Output the [x, y] coordinate of the center of the cell containing the given text.  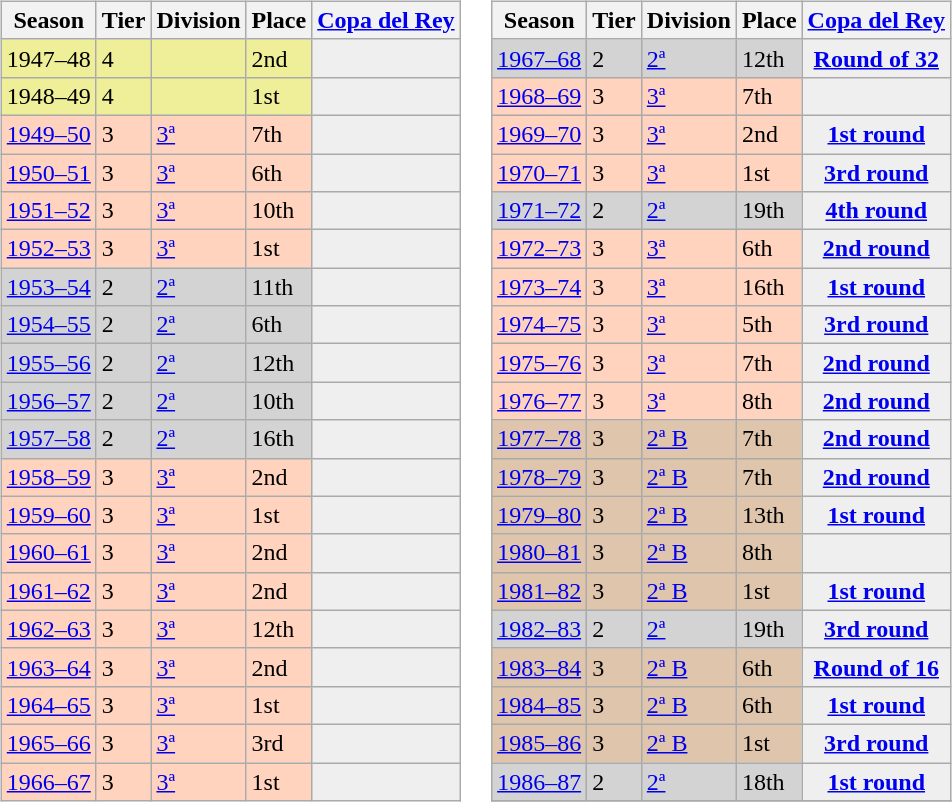
Round of 16 [876, 667]
1980–81 [540, 553]
1962–63 [48, 629]
1984–85 [540, 705]
1956–57 [48, 401]
1981–82 [540, 591]
1967–68 [540, 58]
1947–48 [48, 58]
5th [769, 325]
1979–80 [540, 515]
1982–83 [540, 629]
1951–52 [48, 211]
1968–69 [540, 96]
1952–53 [48, 249]
13th [769, 515]
1959–60 [48, 515]
1949–50 [48, 134]
1955–56 [48, 363]
1963–64 [48, 667]
1976–77 [540, 401]
1964–65 [48, 705]
3rd [279, 743]
1969–70 [540, 134]
4th round [876, 211]
1985–86 [540, 743]
Round of 32 [876, 58]
11th [279, 287]
1950–51 [48, 173]
1960–61 [48, 553]
1948–49 [48, 96]
1986–87 [540, 781]
1957–58 [48, 439]
1972–73 [540, 249]
1975–76 [540, 363]
1974–75 [540, 325]
1970–71 [540, 173]
1983–84 [540, 667]
1954–55 [48, 325]
1966–67 [48, 781]
1978–79 [540, 477]
1977–78 [540, 439]
1965–66 [48, 743]
1958–59 [48, 477]
18th [769, 781]
1973–74 [540, 287]
1961–62 [48, 591]
1953–54 [48, 287]
1971–72 [540, 211]
